Identify which cell holds the provided text, then report its (X, Y) central coordinate. 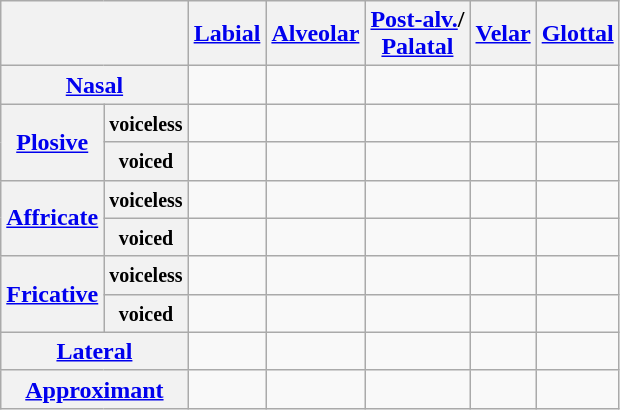
Fricative (52, 294)
Velar (503, 34)
Approximant (94, 389)
Alveolar (316, 34)
Nasal (94, 85)
Affricate (52, 218)
Post-alv./Palatal (418, 34)
Lateral (94, 351)
Labial (227, 34)
Glottal (578, 34)
Plosive (52, 142)
